Determine the [x, y] coordinate at the center of the cell enclosing the given text.  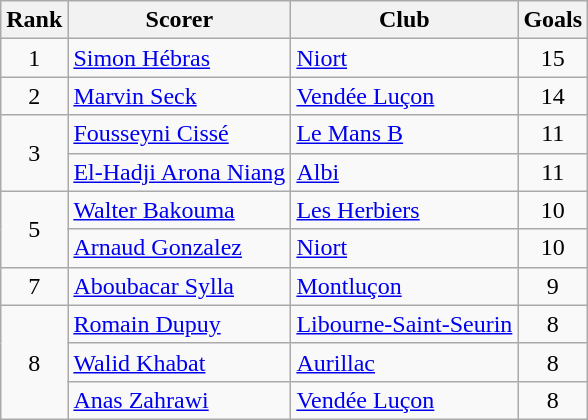
Fousseyni Cissé [180, 134]
Anas Zahrawi [180, 400]
Albi [404, 172]
5 [34, 229]
Romain Dupuy [180, 324]
3 [34, 153]
Libourne-Saint-Seurin [404, 324]
15 [553, 58]
Montluçon [404, 286]
1 [34, 58]
Goals [553, 20]
Le Mans B [404, 134]
Arnaud Gonzalez [180, 248]
Aurillac [404, 362]
Walid Khabat [180, 362]
Club [404, 20]
Les Herbiers [404, 210]
Aboubacar Sylla [180, 286]
7 [34, 286]
9 [553, 286]
Walter Bakouma [180, 210]
Simon Hébras [180, 58]
2 [34, 96]
14 [553, 96]
Scorer [180, 20]
Rank [34, 20]
Marvin Seck [180, 96]
El-Hadji Arona Niang [180, 172]
